Detect which cell encompasses the target text, then output its (x, y) center coordinate. 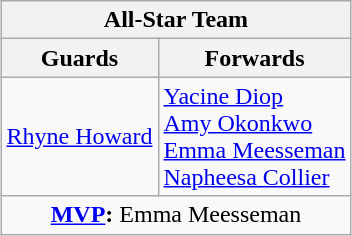
MVP: Emma Meesseman (176, 215)
All-Star Team (176, 20)
Yacine Diop Amy Okonkwo Emma Meesseman Napheesa Collier (254, 136)
Rhyne Howard (80, 136)
Guards (80, 58)
Forwards (254, 58)
